Determine the (X, Y) coordinate at the center of the cell enclosing the given text.  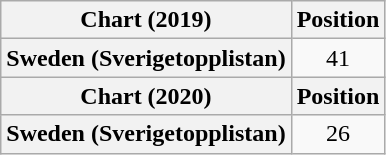
26 (338, 134)
Chart (2020) (146, 96)
Chart (2019) (146, 20)
41 (338, 58)
